Scan for the cell matching the given text and deliver its [x, y] coordinate at center. 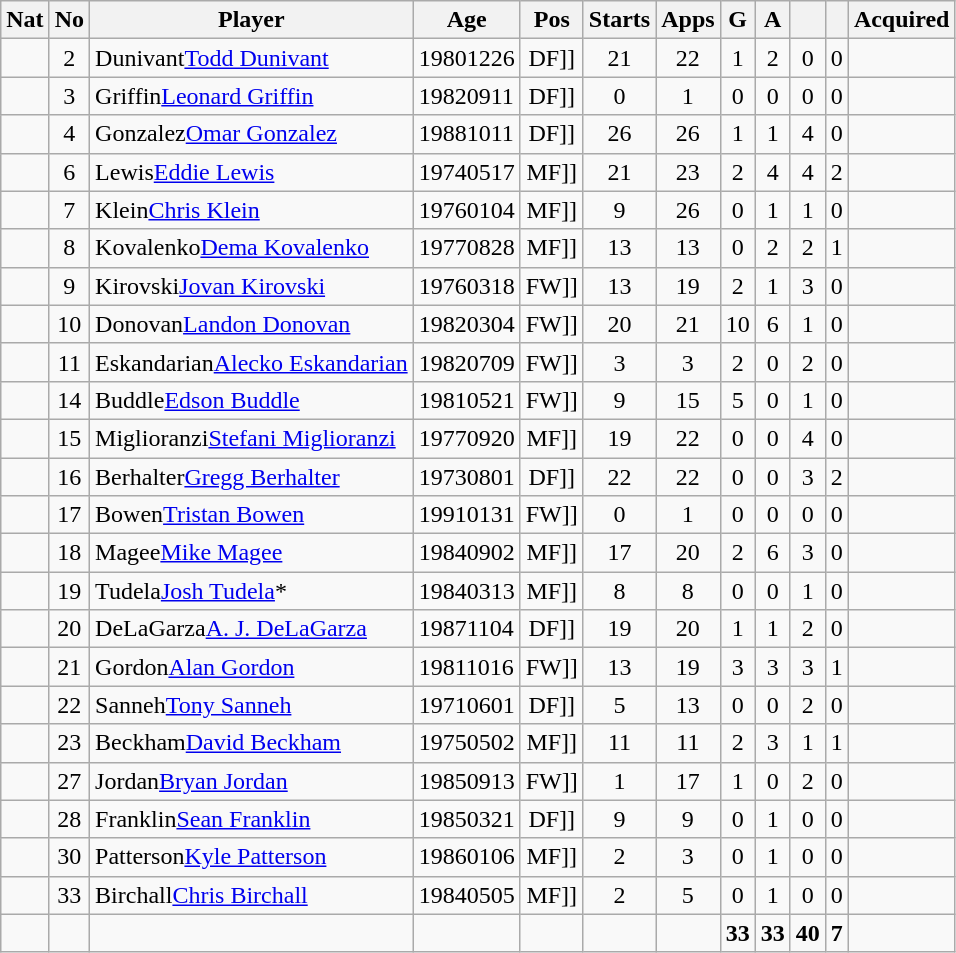
BirchallChris Birchall [252, 895]
G [738, 20]
18 [69, 553]
KovalenkoDema Kovalenko [252, 248]
GriffinLeonard Griffin [252, 96]
JordanBryan Jordan [252, 781]
19840902 [466, 553]
Player [252, 20]
27 [69, 781]
No [69, 20]
19820709 [466, 362]
BeckhamDavid Beckham [252, 743]
19710601 [466, 705]
BuddleEdson Buddle [252, 400]
Pos [552, 20]
DonovanLandon Donovan [252, 324]
19860106 [466, 857]
19740517 [466, 172]
16 [69, 477]
14 [69, 400]
EskandarianAlecko Eskandarian [252, 362]
KirovskiJovan Kirovski [252, 286]
19750502 [466, 743]
28 [69, 819]
19811016 [466, 667]
Nat [25, 20]
40 [808, 933]
LewisEddie Lewis [252, 172]
19820304 [466, 324]
Apps [688, 20]
SannehTony Sanneh [252, 705]
MiglioranziStefani Miglioranzi [252, 438]
A [772, 20]
19871104 [466, 629]
19770828 [466, 248]
19810521 [466, 400]
Acquired [902, 20]
FranklinSean Franklin [252, 819]
PattersonKyle Patterson [252, 857]
19850913 [466, 781]
19760318 [466, 286]
KleinChris Klein [252, 210]
19820911 [466, 96]
19760104 [466, 210]
Age [466, 20]
19770920 [466, 438]
GordonAlan Gordon [252, 667]
TudelaJosh Tudela* [252, 591]
30 [69, 857]
GonzalezOmar Gonzalez [252, 134]
19881011 [466, 134]
19850321 [466, 819]
BowenTristan Bowen [252, 515]
DunivantTodd Dunivant [252, 58]
19910131 [466, 515]
19840313 [466, 591]
BerhalterGregg Berhalter [252, 477]
DeLaGarzaA. J. DeLaGarza [252, 629]
Starts [619, 20]
19840505 [466, 895]
19730801 [466, 477]
19801226 [466, 58]
MageeMike Magee [252, 553]
